Identify which cell holds the provided text, then report its (x, y) central coordinate. 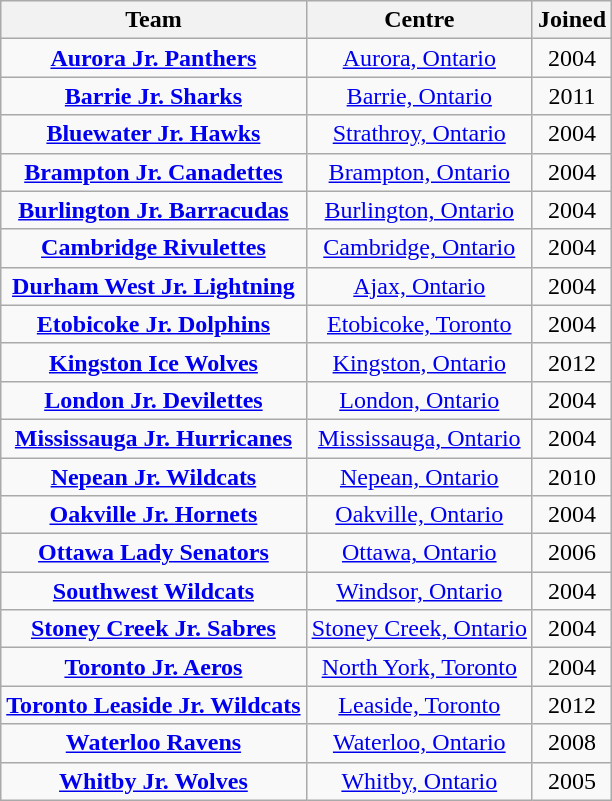
Burlington Jr. Barracudas (154, 210)
Etobicoke, Toronto (419, 324)
2006 (572, 553)
Cambridge Rivulettes (154, 248)
Whitby Jr. Wolves (154, 781)
Etobicoke Jr. Dolphins (154, 324)
Stoney Creek Jr. Sabres (154, 629)
Bluewater Jr. Hawks (154, 134)
Waterloo Ravens (154, 743)
Burlington, Ontario (419, 210)
2008 (572, 743)
Oakville, Ontario (419, 515)
Centre (419, 20)
Durham West Jr. Lightning (154, 286)
Southwest Wildcats (154, 591)
Whitby, Ontario (419, 781)
Cambridge, Ontario (419, 248)
Barrie, Ontario (419, 96)
Oakville Jr. Hornets (154, 515)
Aurora, Ontario (419, 58)
Joined (572, 20)
Toronto Leaside Jr. Wildcats (154, 705)
Strathroy, Ontario (419, 134)
Waterloo, Ontario (419, 743)
Nepean Jr. Wildcats (154, 477)
Ottawa Lady Senators (154, 553)
London Jr. Devilettes (154, 400)
Ottawa, Ontario (419, 553)
Ajax, Ontario (419, 286)
North York, Toronto (419, 667)
Aurora Jr. Panthers (154, 58)
Brampton, Ontario (419, 172)
Nepean, Ontario (419, 477)
Stoney Creek, Ontario (419, 629)
Brampton Jr. Canadettes (154, 172)
Barrie Jr. Sharks (154, 96)
2010 (572, 477)
Toronto Jr. Aeros (154, 667)
Kingston, Ontario (419, 362)
Mississauga, Ontario (419, 438)
Kingston Ice Wolves (154, 362)
London, Ontario (419, 400)
2011 (572, 96)
Team (154, 20)
2005 (572, 781)
Mississauga Jr. Hurricanes (154, 438)
Windsor, Ontario (419, 591)
Leaside, Toronto (419, 705)
